Extract the [X, Y] coordinate from the center of the cell holding the provided text.  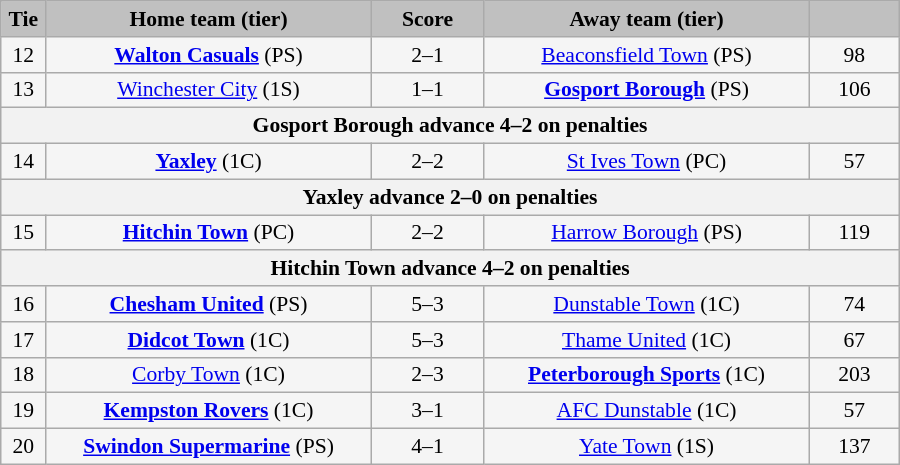
Dunstable Town (1C) [647, 304]
AFC Dunstable (1C) [647, 411]
137 [854, 447]
Chesham United (PS) [209, 304]
Winchester City (1S) [209, 90]
Home team (tier) [209, 19]
Corby Town (1C) [209, 375]
Yaxley (1C) [209, 162]
Gosport Borough (PS) [647, 90]
Walton Casuals (PS) [209, 55]
19 [24, 411]
Tie [24, 19]
15 [24, 233]
Harrow Borough (PS) [647, 233]
18 [24, 375]
Hitchin Town (PC) [209, 233]
Yate Town (1S) [647, 447]
St Ives Town (PC) [647, 162]
67 [854, 340]
Didcot Town (1C) [209, 340]
Yaxley advance 2–0 on penalties [450, 197]
17 [24, 340]
12 [24, 55]
20 [24, 447]
Beaconsfield Town (PS) [647, 55]
Away team (tier) [647, 19]
Hitchin Town advance 4–2 on penalties [450, 269]
2–3 [427, 375]
13 [24, 90]
Gosport Borough advance 4–2 on penalties [450, 126]
Swindon Supermarine (PS) [209, 447]
14 [24, 162]
2–1 [427, 55]
Kempston Rovers (1C) [209, 411]
1–1 [427, 90]
98 [854, 55]
106 [854, 90]
3–1 [427, 411]
74 [854, 304]
Score [427, 19]
203 [854, 375]
Thame United (1C) [647, 340]
Peterborough Sports (1C) [647, 375]
119 [854, 233]
16 [24, 304]
4–1 [427, 447]
